Locate the cell with the specified text and output its (x, y) center coordinate. 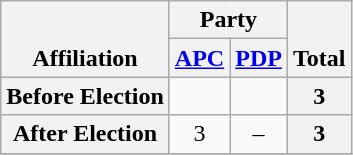
Before Election (86, 96)
PDP (259, 58)
After Election (86, 134)
Party (228, 20)
Affiliation (86, 39)
– (259, 134)
Total (319, 39)
APC (199, 58)
